Identify which cell holds the provided text, then report its [X, Y] central coordinate. 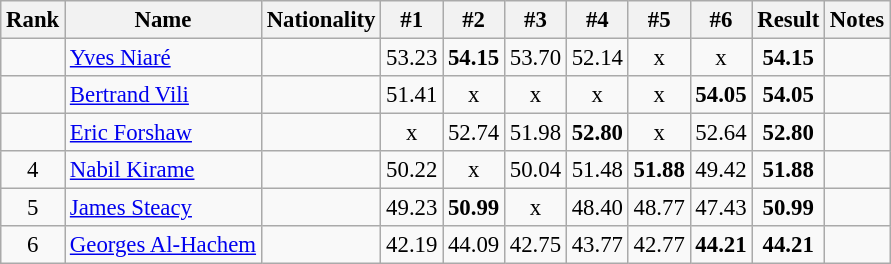
49.42 [721, 170]
Eric Forshaw [164, 133]
42.75 [536, 245]
Nabil Kirame [164, 170]
47.43 [721, 208]
48.77 [659, 208]
50.04 [536, 170]
#5 [659, 20]
Nationality [320, 20]
#1 [412, 20]
42.19 [412, 245]
48.40 [597, 208]
Result [788, 20]
4 [33, 170]
44.09 [474, 245]
#4 [597, 20]
Bertrand Vili [164, 95]
52.14 [597, 58]
James Steacy [164, 208]
51.48 [597, 170]
Rank [33, 20]
53.23 [412, 58]
Georges Al-Hachem [164, 245]
51.41 [412, 95]
5 [33, 208]
#2 [474, 20]
6 [33, 245]
43.77 [597, 245]
Notes [858, 20]
Yves Niaré [164, 58]
42.77 [659, 245]
49.23 [412, 208]
53.70 [536, 58]
#3 [536, 20]
Name [164, 20]
50.22 [412, 170]
52.64 [721, 133]
52.74 [474, 133]
#6 [721, 20]
51.98 [536, 133]
